Extract the (X, Y) coordinate from the center of the cell holding the provided text.  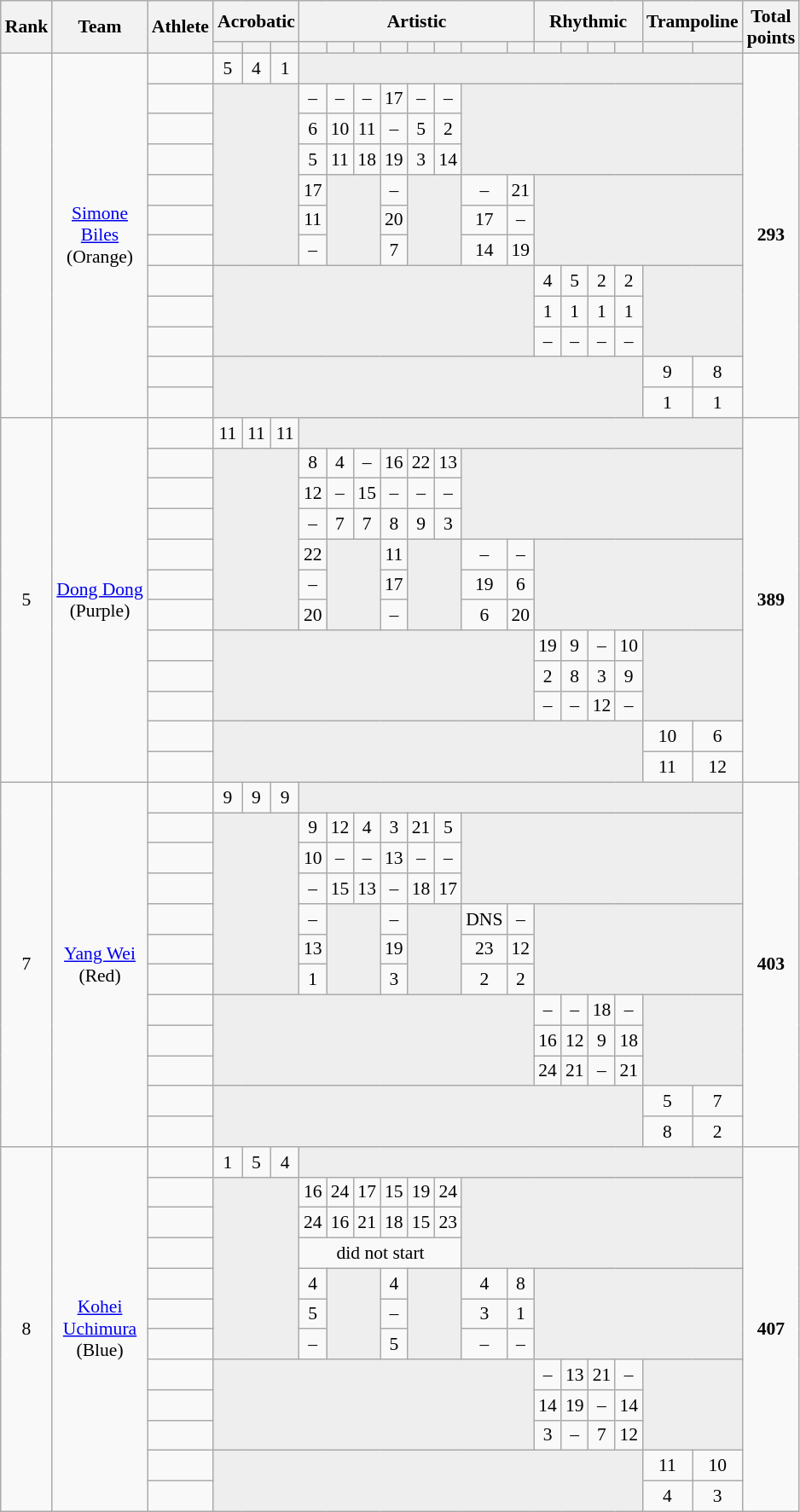
DNS (484, 919)
Rank (27, 27)
Rhythmic (588, 21)
SimoneBiles(Orange) (99, 235)
did not start (380, 1254)
389 (771, 600)
Artistic (416, 21)
KoheiUchimura(Blue) (99, 1330)
403 (771, 965)
Team (99, 27)
Trampoline (693, 21)
Acrobatic (256, 21)
407 (771, 1330)
Yang Wei(Red) (99, 965)
Totalpoints (771, 27)
293 (771, 235)
Dong Dong(Purple) (99, 600)
Athlete (181, 27)
